Provide the [x, y] coordinate of the cell's center where the given text is located.  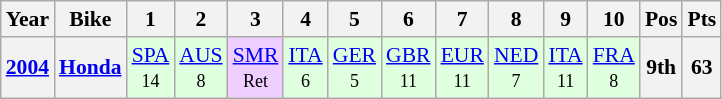
NED7 [516, 68]
FRA8 [614, 68]
2 [200, 19]
AUS8 [200, 68]
4 [305, 19]
10 [614, 19]
6 [408, 19]
Year [28, 19]
Pos [662, 19]
7 [462, 19]
Bike [90, 19]
3 [256, 19]
Pts [702, 19]
EUR11 [462, 68]
SMRRet [256, 68]
GER5 [354, 68]
9 [565, 19]
9th [662, 68]
63 [702, 68]
2004 [28, 68]
ITA6 [305, 68]
5 [354, 19]
1 [151, 19]
GBR11 [408, 68]
ITA11 [565, 68]
Honda [90, 68]
8 [516, 19]
SPA14 [151, 68]
